Find where the given text appears and provide that cell's center as [x, y] coordinate. 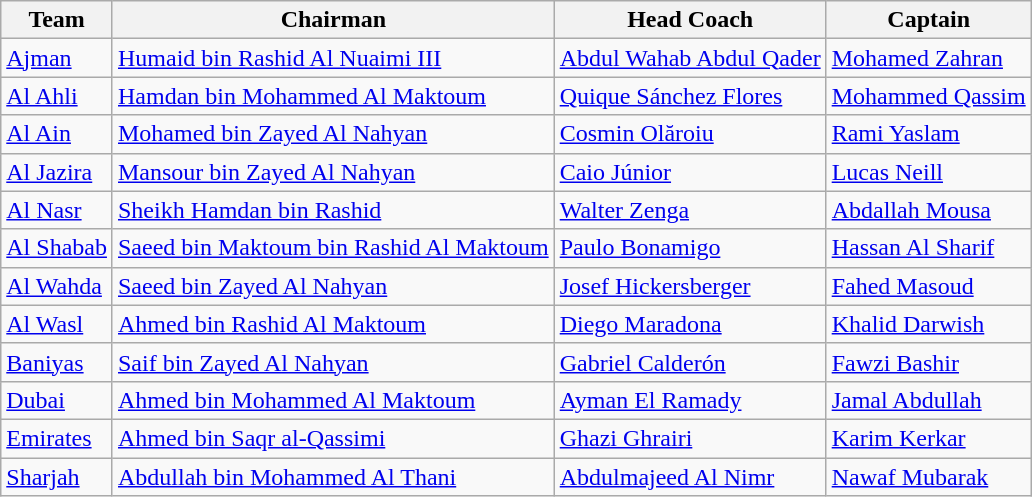
Khalid Darwish [928, 324]
Mansour bin Zayed Al Nahyan [333, 172]
Lucas Neill [928, 172]
Al Shabab [57, 248]
Ahmed bin Saqr al-Qassimi [333, 438]
Baniyas [57, 362]
Paulo Bonamigo [690, 248]
Al Ahli [57, 96]
Jamal Abdullah [928, 400]
Captain [928, 20]
Chairman [333, 20]
Ajman [57, 58]
Hamdan bin Mohammed Al Maktoum [333, 96]
Sheikh Hamdan bin Rashid [333, 210]
Quique Sánchez Flores [690, 96]
Nawaf Mubarak [928, 477]
Sharjah [57, 477]
Saeed bin Zayed Al Nahyan [333, 286]
Diego Maradona [690, 324]
Team [57, 20]
Ahmed bin Mohammed Al Maktoum [333, 400]
Ahmed bin Rashid Al Maktoum [333, 324]
Al Ain [57, 134]
Abdullah bin Mohammed Al Thani [333, 477]
Mohamed Zahran [928, 58]
Josef Hickersberger [690, 286]
Al Nasr [57, 210]
Abdulmajeed Al Nimr [690, 477]
Saeed bin Maktoum bin Rashid Al Maktoum [333, 248]
Walter Zenga [690, 210]
Cosmin Olăroiu [690, 134]
Abdul Wahab Abdul Qader [690, 58]
Mohammed Qassim [928, 96]
Mohamed bin Zayed Al Nahyan [333, 134]
Caio Júnior [690, 172]
Fahed Masoud [928, 286]
Al Wasl [57, 324]
Emirates [57, 438]
Head Coach [690, 20]
Karim Kerkar [928, 438]
Fawzi Bashir [928, 362]
Rami Yaslam [928, 134]
Abdallah Mousa [928, 210]
Al Jazira [57, 172]
Hassan Al Sharif [928, 248]
Ayman El Ramady [690, 400]
Dubai [57, 400]
Al Wahda [57, 286]
Saif bin Zayed Al Nahyan [333, 362]
Ghazi Ghrairi [690, 438]
Humaid bin Rashid Al Nuaimi III [333, 58]
Gabriel Calderón [690, 362]
